Return [X, Y] of the center of cell containing provided text 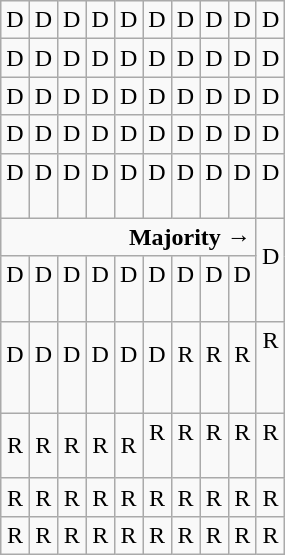
Majority → [129, 237]
